Determine the (X, Y) coordinate at the center of the cell enclosing the given text.  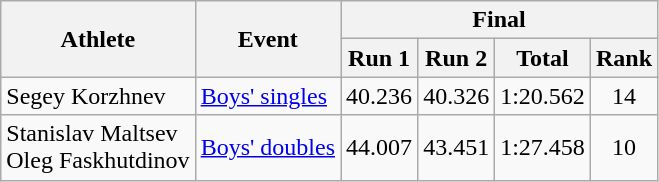
1:20.562 (543, 96)
Segey Korzhnev (98, 96)
Stanislav MaltsevOleg Faskhutdinov (98, 148)
Boys' doubles (268, 148)
10 (624, 148)
Event (268, 39)
44.007 (380, 148)
Boys' singles (268, 96)
43.451 (456, 148)
Total (543, 58)
Final (500, 20)
Athlete (98, 39)
Run 1 (380, 58)
1:27.458 (543, 148)
Rank (624, 58)
40.236 (380, 96)
14 (624, 96)
Run 2 (456, 58)
40.326 (456, 96)
